Locate the cell with the specified text and output its (X, Y) center coordinate. 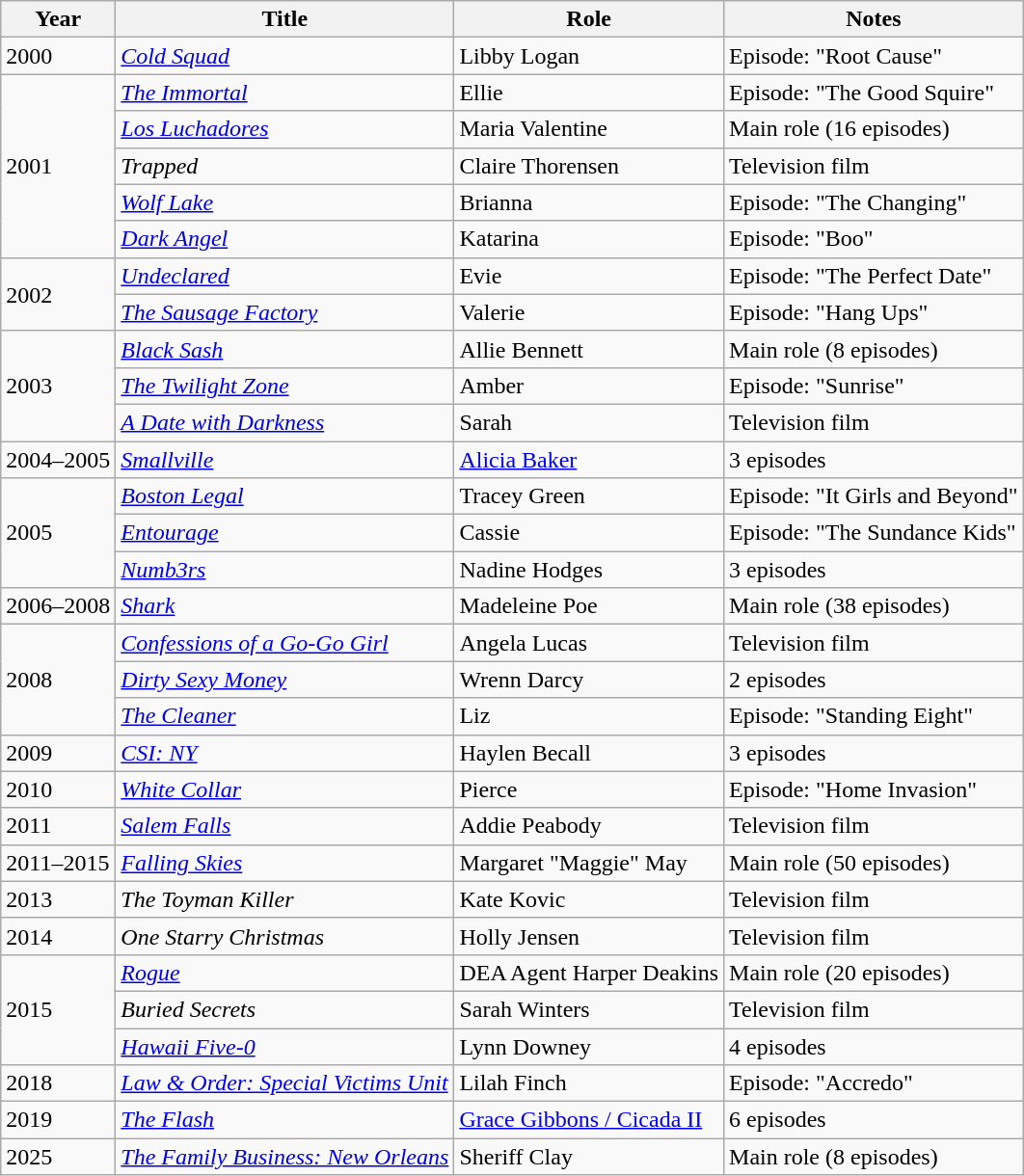
2 episodes (874, 680)
CSI: NY (285, 753)
The Twilight Zone (285, 386)
Numb3rs (285, 570)
Angela Lucas (589, 643)
Dirty Sexy Money (285, 680)
Episode: "It Girls and Beyond" (874, 496)
Claire Thorensen (589, 166)
Hawaii Five-0 (285, 1046)
Main role (16 episodes) (874, 129)
The Family Business: New Orleans (285, 1157)
The Cleaner (285, 716)
Episode: "Boo" (874, 239)
Margaret "Maggie" May (589, 863)
Maria Valentine (589, 129)
Sarah Winters (589, 1009)
Episode: "Standing Eight" (874, 716)
The Flash (285, 1120)
Cold Squad (285, 56)
Wrenn Darcy (589, 680)
Nadine Hodges (589, 570)
White Collar (285, 789)
Main role (38 episodes) (874, 606)
Rogue (285, 973)
Sheriff Clay (589, 1157)
DEA Agent Harper Deakins (589, 973)
Trapped (285, 166)
Falling Skies (285, 863)
2008 (58, 680)
One Starry Christmas (285, 936)
The Toyman Killer (285, 899)
Haylen Becall (589, 753)
Sarah (589, 422)
Undeclared (285, 276)
A Date with Darkness (285, 422)
Ellie (589, 93)
Cassie (589, 533)
Tracey Green (589, 496)
2018 (58, 1083)
2006–2008 (58, 606)
Pierce (589, 789)
Title (285, 19)
Salem Falls (285, 826)
Amber (589, 386)
6 episodes (874, 1120)
Shark (285, 606)
2014 (58, 936)
Lynn Downey (589, 1046)
Episode: "Home Invasion" (874, 789)
Holly Jensen (589, 936)
Smallville (285, 460)
2001 (58, 166)
Katarina (589, 239)
Buried Secrets (285, 1009)
2015 (58, 1009)
Year (58, 19)
Episode: "The Good Squire" (874, 93)
Madeleine Poe (589, 606)
Confessions of a Go-Go Girl (285, 643)
Role (589, 19)
Los Luchadores (285, 129)
Valerie (589, 312)
Episode: "Sunrise" (874, 386)
Kate Kovic (589, 899)
Main role (20 episodes) (874, 973)
Episode: "The Sundance Kids" (874, 533)
Liz (589, 716)
2011 (58, 826)
2003 (58, 386)
Episode: "The Perfect Date" (874, 276)
4 episodes (874, 1046)
Allie Bennett (589, 349)
Alicia Baker (589, 460)
2005 (58, 533)
Evie (589, 276)
2002 (58, 294)
Grace Gibbons / Cicada II (589, 1120)
Entourage (285, 533)
Boston Legal (285, 496)
2025 (58, 1157)
Main role (50 episodes) (874, 863)
2013 (58, 899)
Wolf Lake (285, 202)
Episode: "Hang Ups" (874, 312)
Black Sash (285, 349)
Dark Angel (285, 239)
The Sausage Factory (285, 312)
2010 (58, 789)
2019 (58, 1120)
Addie Peabody (589, 826)
2009 (58, 753)
Lilah Finch (589, 1083)
2004–2005 (58, 460)
Episode: "The Changing" (874, 202)
Episode: "Root Cause" (874, 56)
Libby Logan (589, 56)
2000 (58, 56)
Brianna (589, 202)
Episode: "Accredo" (874, 1083)
Notes (874, 19)
2011–2015 (58, 863)
Law & Order: Special Victims Unit (285, 1083)
The Immortal (285, 93)
